Return [x, y] of the center of cell containing provided text 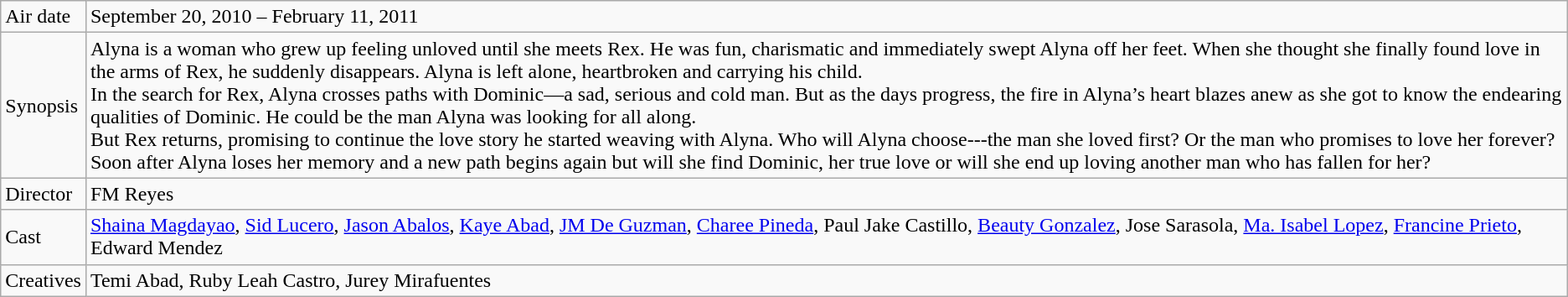
Cast [44, 237]
Creatives [44, 280]
Air date [44, 17]
FM Reyes [826, 194]
September 20, 2010 – February 11, 2011 [826, 17]
Synopsis [44, 106]
Director [44, 194]
Temi Abad, Ruby Leah Castro, Jurey Mirafuentes [826, 280]
